Scan for the cell matching the given text and deliver its (x, y) coordinate at center. 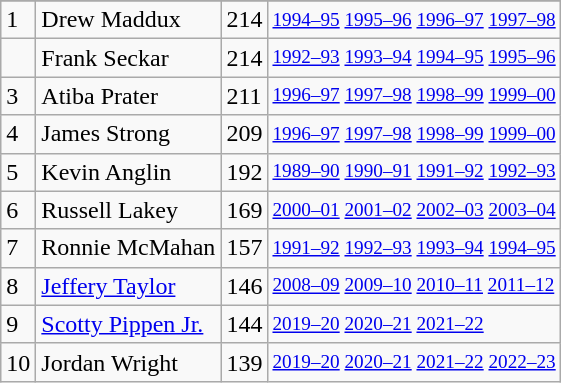
Jeffery Taylor (128, 286)
Drew Maddux (128, 20)
Ronnie McMahan (128, 248)
1994–95 1995–96 1996–97 1997–98 (414, 20)
Atiba Prater (128, 96)
144 (244, 324)
Scotty Pippen Jr. (128, 324)
4 (18, 134)
3 (18, 96)
1992–93 1993–94 1994–95 1995–96 (414, 58)
2000–01 2001–02 2002–03 2003–04 (414, 210)
1989–90 1990–91 1991–92 1992–93 (414, 172)
9 (18, 324)
7 (18, 248)
1991–92 1992–93 1993–94 1994–95 (414, 248)
146 (244, 286)
209 (244, 134)
Jordan Wright (128, 362)
8 (18, 286)
139 (244, 362)
1 (18, 20)
2008–09 2009–10 2010–11 2011–12 (414, 286)
Russell Lakey (128, 210)
169 (244, 210)
157 (244, 248)
211 (244, 96)
James Strong (128, 134)
10 (18, 362)
Kevin Anglin (128, 172)
6 (18, 210)
Frank Seckar (128, 58)
192 (244, 172)
2019–20 2020–21 2021–22 2022–23 (414, 362)
5 (18, 172)
2019–20 2020–21 2021–22 (414, 324)
